Determine the [x, y] coordinate at the center of the cell enclosing the given text.  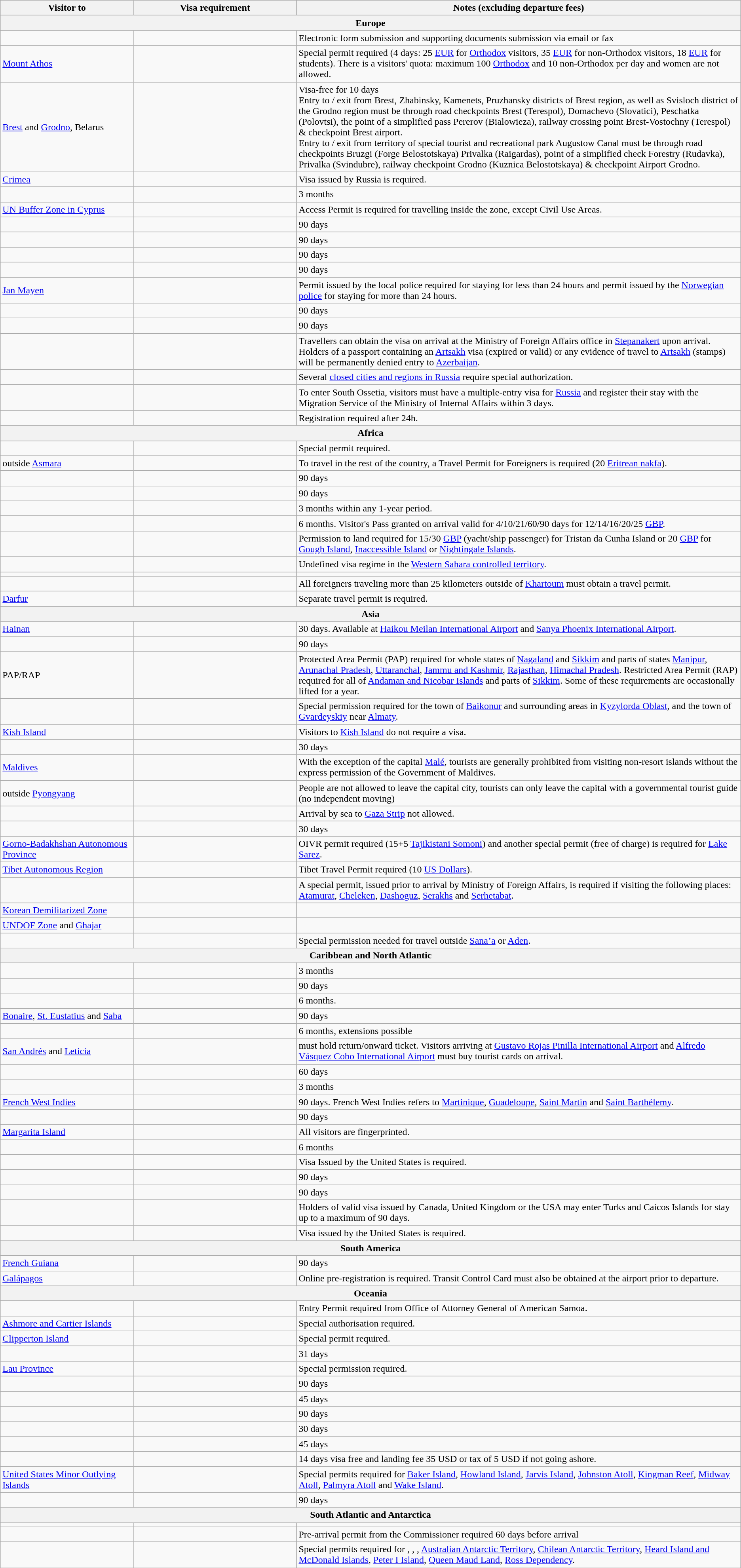
All visitors are fingerprinted. [519, 1132]
Separate travel permit is required. [519, 599]
UNDOF Zone and Ghajar [67, 926]
Darfur [67, 599]
6 months. Visitor's Pass granted on arrival valid for 4/10/21/60/90 days for 12/14/16/20/25 GBP. [519, 523]
Notes (excluding departure fees) [519, 8]
Ashmore and Cartier Islands [67, 1323]
outside Pyongyang [67, 793]
Clipperton Island [67, 1338]
Special permits required for Baker Island, Howland Island, Jarvis Island, Johnston Atoll, Kingman Reef, Midway Atoll, Palmyra Atoll and Wake Island. [519, 1480]
Crimea [67, 179]
Europe [370, 23]
Visitors to Kish Island do not require a visa. [519, 732]
Lau Province [67, 1368]
Galápagos [67, 1278]
South Atlantic and Antarctica [370, 1515]
6 months. [519, 1001]
Electronic form submission and supporting documents submission via email or fax [519, 38]
Special permission required. [519, 1368]
PAP/RAP [67, 675]
Korean Demilitarized Zone [67, 910]
Special authorisation required. [519, 1323]
Margarita Island [67, 1132]
Holders of valid visa issued by Canada, United Kingdom or the USA may enter Turks and Caicos Islands for stay up to a maximum of 90 days. [519, 1213]
outside Asmara [67, 463]
Visitor to [67, 8]
Undefined visa regime in the Western Sahara controlled territory. [519, 564]
Special permission required for the town of Baikonur and surrounding areas in Kyzylorda Oblast, and the town of Gvardeyskiy near Almaty. [519, 712]
OIVR permit required (15+5 Tajikistani Somoni) and another special permit (free of charge) is required for Lake Sarez. [519, 849]
Pre-arrival permit from the Commissioner required 60 days before arrival [519, 1534]
Brest and Grodno, Belarus [67, 127]
Caribbean and North Atlantic [370, 956]
Kish Island [67, 732]
Visa Issued by the United States is required. [519, 1162]
90 days. French West Indies refers to Martinique, Guadeloupe, Saint Martin and Saint Barthélemy. [519, 1102]
People are not allowed to leave the capital city, tourists can only leave the capital with a governmental tourist guide (no independent moving) [519, 793]
Mount Athos [67, 64]
Gorno-Badakhshan Autonomous Province [67, 849]
Several closed cities and regions in Russia require special authorization. [519, 377]
Bonaire, St. Eustatius and Saba [67, 1016]
Special permission needed for travel outside Sana’a or Aden. [519, 941]
Access Permit is required for travelling inside the zone, except Civil Use Areas. [519, 209]
To travel in the rest of the country, a Travel Permit for Foreigners is required (20 Eritrean nakfa). [519, 463]
30 days. Available at Haikou Meilan International Airport and Sanya Phoenix International Airport. [519, 629]
Tibet Travel Permit required (10 US Dollars). [519, 869]
Arrival by sea to Gaza Strip not allowed. [519, 813]
Registration required after 24h. [519, 418]
Maldives [67, 767]
UN Buffer Zone in Cyprus [67, 209]
French West Indies [67, 1102]
3 months within any 1-year period. [519, 508]
All foreigners traveling more than 25 kilometers outside of Khartoum must obtain a travel permit. [519, 584]
San Andrés and Leticia [67, 1051]
Oceania [370, 1293]
Online pre-registration is required. Transit Control Card must also be obtained at the airport prior to departure. [519, 1278]
Visa issued by the United States is required. [519, 1233]
Visa issued by Russia is required. [519, 179]
Jan Mayen [67, 290]
Entry Permit required from Office of Attorney General of American Samoa. [519, 1308]
Tibet Autonomous Region [67, 869]
Visa requirement [215, 8]
60 days [519, 1072]
United States Minor Outlying Islands [67, 1480]
6 months, extensions possible [519, 1031]
French Guiana [67, 1263]
6 months [519, 1147]
31 days [519, 1353]
Hainan [67, 629]
Asia [370, 614]
South America [370, 1248]
Africa [370, 433]
14 days visa free and landing fee 35 USD or tax of 5 USD if not going ashore. [519, 1459]
